Locate the cell with the specified text and output its [x, y] center coordinate. 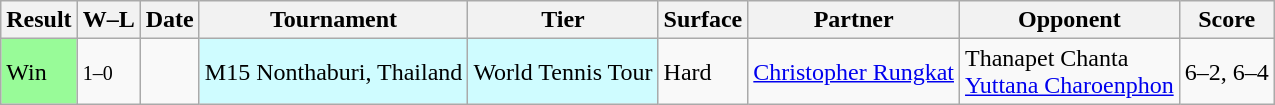
Date [170, 20]
Tier [563, 20]
Result [39, 20]
Partner [854, 20]
Opponent [1070, 20]
Thanapet Chanta Yuttana Charoenphon [1070, 72]
Win [39, 72]
M15 Nonthaburi, Thailand [334, 72]
Tournament [334, 20]
World Tennis Tour [563, 72]
1–0 [108, 72]
Christopher Rungkat [854, 72]
Hard [703, 72]
6–2, 6–4 [1226, 72]
Surface [703, 20]
W–L [108, 20]
Score [1226, 20]
